Return the (X, Y) coordinate for the center point of the cell that contains the specified text.  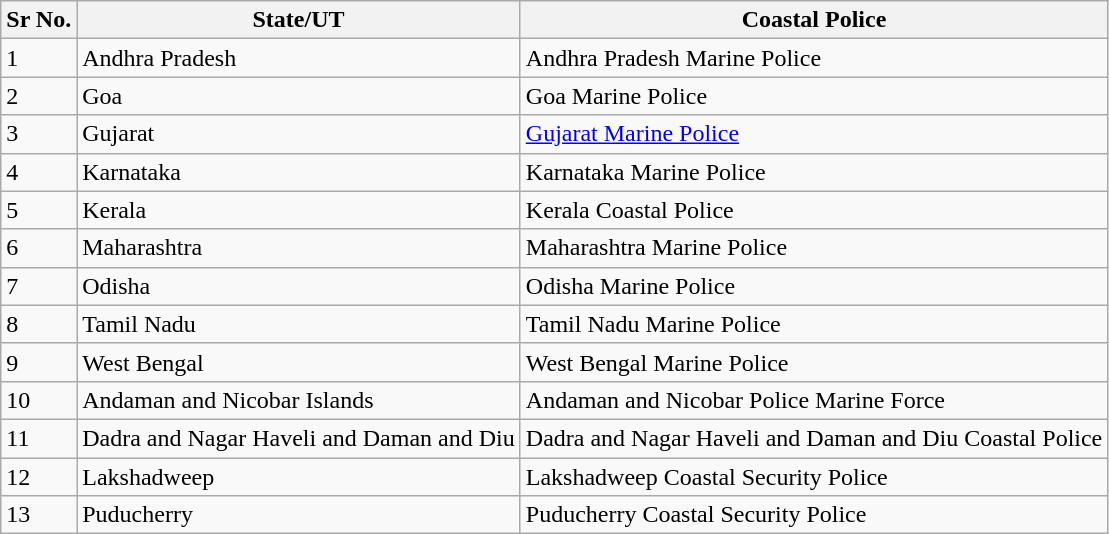
Sr No. (39, 20)
4 (39, 172)
West Bengal (299, 362)
Karnataka (299, 172)
2 (39, 96)
Odisha Marine Police (814, 286)
Coastal Police (814, 20)
1 (39, 58)
Lakshadweep Coastal Security Police (814, 477)
Kerala Coastal Police (814, 210)
9 (39, 362)
3 (39, 134)
Lakshadweep (299, 477)
Dadra and Nagar Haveli and Daman and Diu Coastal Police (814, 438)
Andaman and Nicobar Islands (299, 400)
Odisha (299, 286)
12 (39, 477)
Maharashtra Marine Police (814, 248)
Tamil Nadu Marine Police (814, 324)
5 (39, 210)
6 (39, 248)
13 (39, 515)
Karnataka Marine Police (814, 172)
7 (39, 286)
State/UT (299, 20)
Puducherry Coastal Security Police (814, 515)
11 (39, 438)
West Bengal Marine Police (814, 362)
Kerala (299, 210)
Andaman and Nicobar Police Marine Force (814, 400)
Goa (299, 96)
Tamil Nadu (299, 324)
8 (39, 324)
Maharashtra (299, 248)
Dadra and Nagar Haveli and Daman and Diu (299, 438)
Puducherry (299, 515)
Andhra Pradesh (299, 58)
Gujarat (299, 134)
Gujarat Marine Police (814, 134)
Andhra Pradesh Marine Police (814, 58)
Goa Marine Police (814, 96)
10 (39, 400)
